For the text-containing cell, return its midpoint in (X, Y) coordinate format. 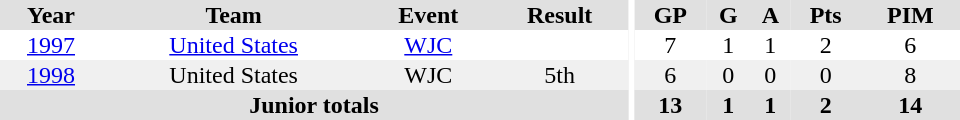
14 (910, 105)
A (770, 15)
13 (670, 105)
Event (428, 15)
Team (234, 15)
PIM (910, 15)
Year (51, 15)
1998 (51, 75)
G (728, 15)
Result (560, 15)
8 (910, 75)
Junior totals (314, 105)
1997 (51, 45)
7 (670, 45)
Pts (826, 15)
GP (670, 15)
5th (560, 75)
